Output the (X, Y) coordinate of the center of the cell containing the given text.  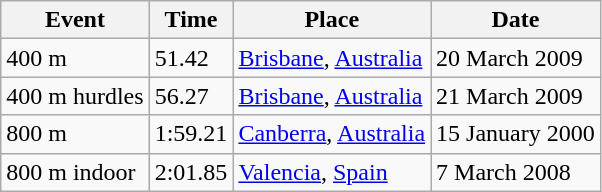
Place (332, 20)
51.42 (191, 58)
15 January 2000 (516, 134)
20 March 2009 (516, 58)
Canberra, Australia (332, 134)
400 m hurdles (75, 96)
800 m (75, 134)
800 m indoor (75, 172)
21 March 2009 (516, 96)
Time (191, 20)
7 March 2008 (516, 172)
Valencia, Spain (332, 172)
2:01.85 (191, 172)
Date (516, 20)
400 m (75, 58)
Event (75, 20)
1:59.21 (191, 134)
56.27 (191, 96)
